Search for the cell housing the specified text and yield its [X, Y] center coordinate. 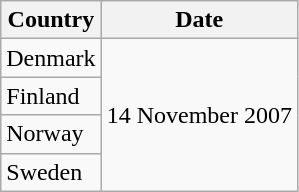
Date [199, 20]
Sweden [51, 172]
Country [51, 20]
14 November 2007 [199, 115]
Finland [51, 96]
Norway [51, 134]
Denmark [51, 58]
